Pinpoint the cell where the given text exists, returning its [x, y] midpoint coordinate. 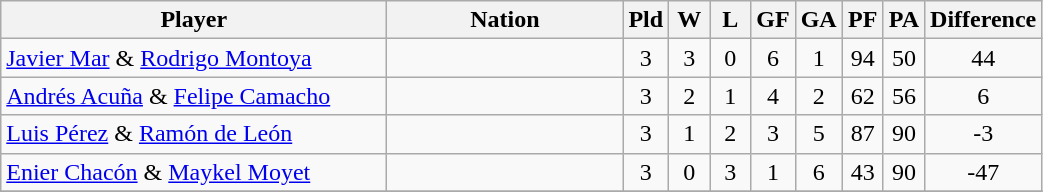
-3 [984, 134]
Pld [646, 20]
56 [904, 96]
44 [984, 58]
L [730, 20]
50 [904, 58]
PA [904, 20]
GA [818, 20]
Javier Mar & Rodrigo Montoya [194, 58]
Luis Pérez & Ramón de León [194, 134]
62 [862, 96]
43 [862, 172]
-47 [984, 172]
W [690, 20]
GF [773, 20]
Enier Chacón & Maykel Moyet [194, 172]
4 [773, 96]
Andrés Acuña & Felipe Camacho [194, 96]
Player [194, 20]
Nation [505, 20]
5 [818, 134]
87 [862, 134]
PF [862, 20]
Difference [984, 20]
94 [862, 58]
